Return (X, Y) of the center of cell containing provided text 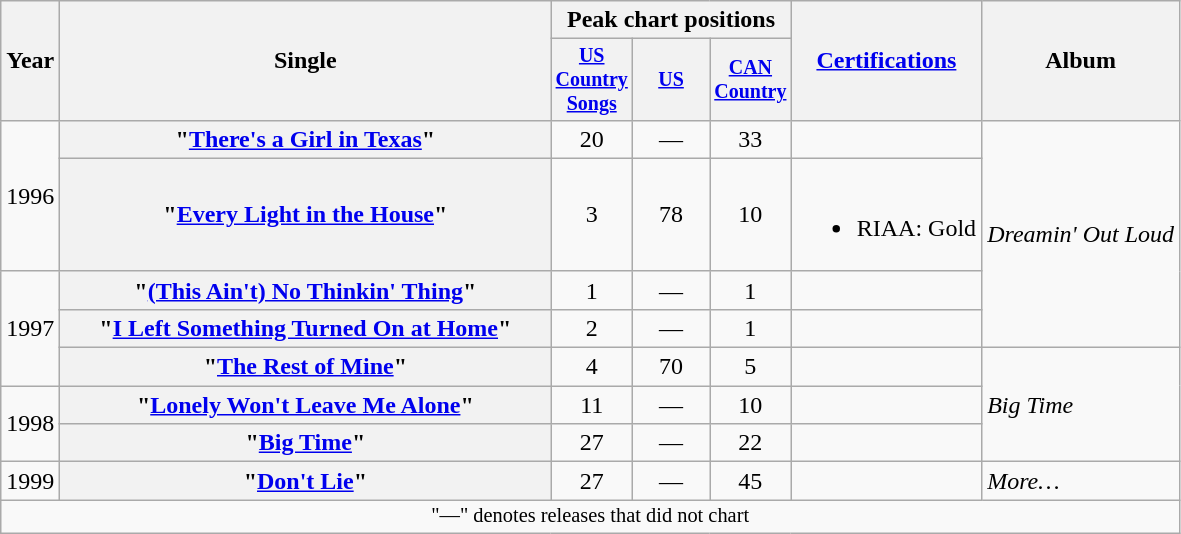
Dreamin' Out Loud (1081, 234)
Certifications (886, 61)
70 (672, 367)
33 (751, 139)
"—" denotes releases that did not chart (590, 517)
2 (592, 328)
Peak chart positions (671, 20)
US Country Songs (592, 80)
1997 (30, 328)
5 (751, 367)
"The Rest of Mine" (306, 367)
Big Time (1081, 405)
"Big Time" (306, 443)
Single (306, 61)
More… (1081, 481)
Album (1081, 61)
"There's a Girl in Texas" (306, 139)
Year (30, 61)
11 (592, 405)
22 (751, 443)
3 (592, 214)
1998 (30, 424)
"(This Ain't) No Thinkin' Thing" (306, 290)
RIAA: Gold (886, 214)
"Don't Lie" (306, 481)
4 (592, 367)
"I Left Something Turned On at Home" (306, 328)
20 (592, 139)
US (672, 80)
1996 (30, 196)
1999 (30, 481)
CAN Country (751, 80)
45 (751, 481)
"Every Light in the House" (306, 214)
"Lonely Won't Leave Me Alone" (306, 405)
78 (672, 214)
